Search for the cell housing the specified text and yield its (X, Y) center coordinate. 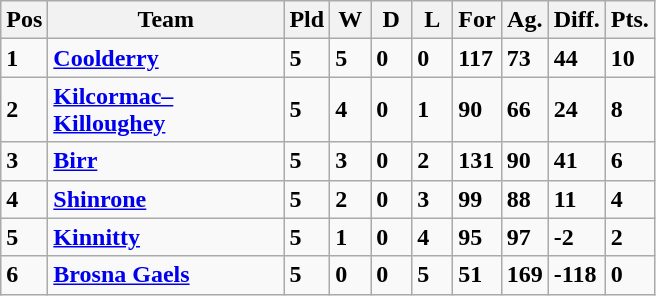
8 (630, 110)
73 (524, 58)
44 (576, 58)
Diff. (576, 20)
Kinnitty (166, 237)
Ag. (524, 20)
24 (576, 110)
Kilcormac–Killoughey (166, 110)
For (477, 20)
Pos (24, 20)
Brosna Gaels (166, 275)
Coolderry (166, 58)
95 (477, 237)
D (392, 20)
131 (477, 161)
169 (524, 275)
10 (630, 58)
97 (524, 237)
L (432, 20)
-118 (576, 275)
Shinrone (166, 199)
Birr (166, 161)
11 (576, 199)
Team (166, 20)
W (350, 20)
51 (477, 275)
99 (477, 199)
88 (524, 199)
66 (524, 110)
Pts. (630, 20)
-2 (576, 237)
41 (576, 161)
117 (477, 58)
Pld (307, 20)
